Search for the cell housing the specified text and yield its (X, Y) center coordinate. 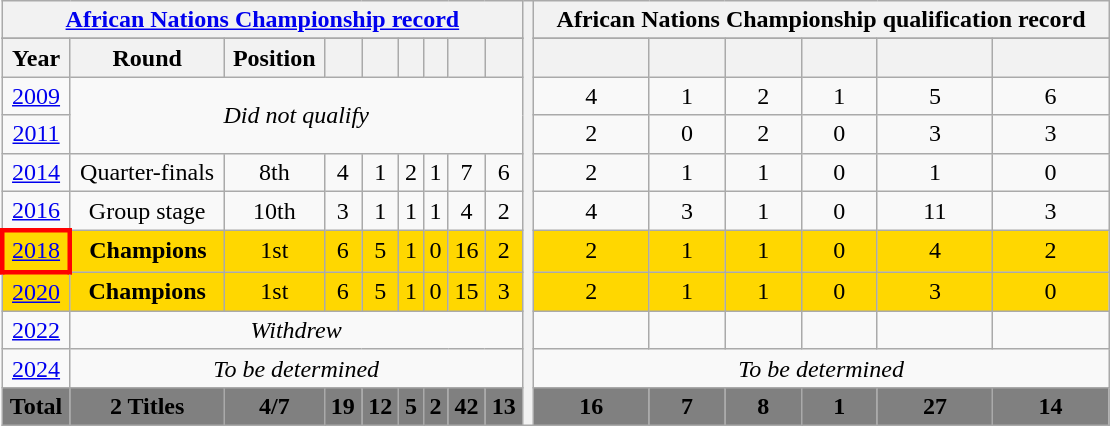
2009 (36, 96)
2011 (36, 134)
African Nations Championship record (262, 20)
42 (466, 406)
2020 (36, 292)
Withdrew (296, 330)
Group stage (148, 211)
Total (36, 406)
2016 (36, 211)
2018 (36, 252)
13 (504, 406)
Did not qualify (296, 115)
Round (148, 58)
10th (274, 211)
27 (935, 406)
19 (342, 406)
2024 (36, 368)
8 (763, 406)
2022 (36, 330)
Year (36, 58)
14 (1051, 406)
African Nations Championship qualification record (822, 20)
8th (274, 172)
Position (274, 58)
12 (380, 406)
15 (466, 292)
Quarter-finals (148, 172)
2014 (36, 172)
11 (935, 211)
2 Titles (148, 406)
4/7 (274, 406)
